Find where the given text appears and provide that cell's center as (X, Y) coordinate. 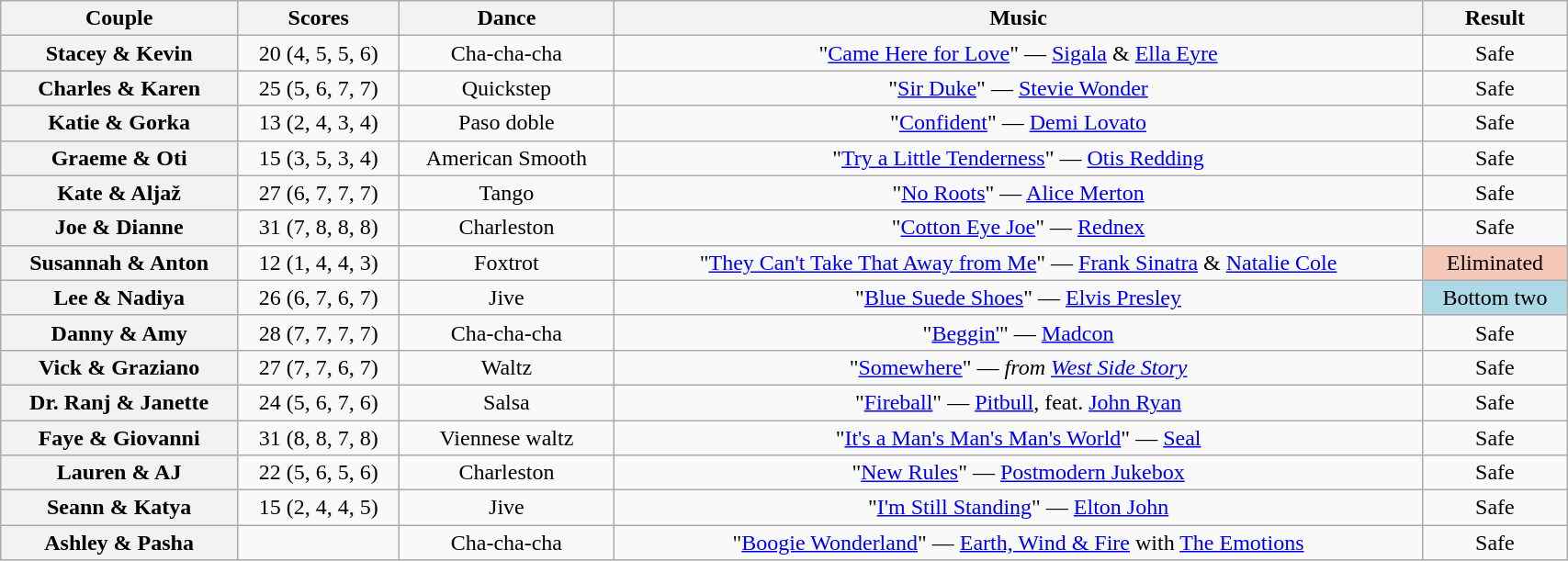
12 (1, 4, 4, 3) (319, 263)
15 (3, 5, 3, 4) (319, 158)
"It's a Man's Man's Man's World" — Seal (1018, 438)
Seann & Katya (119, 508)
26 (6, 7, 6, 7) (319, 297)
"Cotton Eye Joe" — Rednex (1018, 228)
27 (7, 7, 6, 7) (319, 367)
"Beggin'" — Madcon (1018, 332)
"No Roots" — Alice Merton (1018, 193)
"Confident" — Demi Lovato (1018, 123)
Graeme & Oti (119, 158)
Vick & Graziano (119, 367)
Dance (507, 18)
Katie & Gorka (119, 123)
31 (8, 8, 7, 8) (319, 438)
Scores (319, 18)
Waltz (507, 367)
22 (5, 6, 5, 6) (319, 473)
"Blue Suede Shoes" — Elvis Presley (1018, 297)
Joe & Dianne (119, 228)
27 (6, 7, 7, 7) (319, 193)
Stacey & Kevin (119, 53)
15 (2, 4, 4, 5) (319, 508)
"I'm Still Standing" — Elton John (1018, 508)
Lee & Nadiya (119, 297)
Susannah & Anton (119, 263)
31 (7, 8, 8, 8) (319, 228)
Viennese waltz (507, 438)
28 (7, 7, 7, 7) (319, 332)
American Smooth (507, 158)
Eliminated (1495, 263)
Quickstep (507, 88)
24 (5, 6, 7, 6) (319, 402)
Music (1018, 18)
Ashley & Pasha (119, 543)
Bottom two (1495, 297)
"They Can't Take That Away from Me" — Frank Sinatra & Natalie Cole (1018, 263)
"Fireball" — Pitbull, feat. John Ryan (1018, 402)
13 (2, 4, 3, 4) (319, 123)
Danny & Amy (119, 332)
Tango (507, 193)
"Sir Duke" — Stevie Wonder (1018, 88)
Kate & Aljaž (119, 193)
Paso doble (507, 123)
Dr. Ranj & Janette (119, 402)
Lauren & AJ (119, 473)
20 (4, 5, 5, 6) (319, 53)
Foxtrot (507, 263)
"Somewhere" — from West Side Story (1018, 367)
Couple (119, 18)
"Try a Little Tenderness" — Otis Redding (1018, 158)
Result (1495, 18)
25 (5, 6, 7, 7) (319, 88)
"New Rules" — Postmodern Jukebox (1018, 473)
Salsa (507, 402)
"Came Here for Love" — Sigala & Ella Eyre (1018, 53)
"Boogie Wonderland" — Earth, Wind & Fire with The Emotions (1018, 543)
Charles & Karen (119, 88)
Faye & Giovanni (119, 438)
